Return [x, y] of the center of cell containing provided text 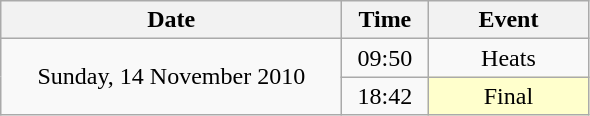
Event [508, 20]
Final [508, 96]
Sunday, 14 November 2010 [172, 77]
09:50 [385, 58]
Date [172, 20]
18:42 [385, 96]
Time [385, 20]
Heats [508, 58]
